Output the (x, y) coordinate of the center of the cell containing the given text.  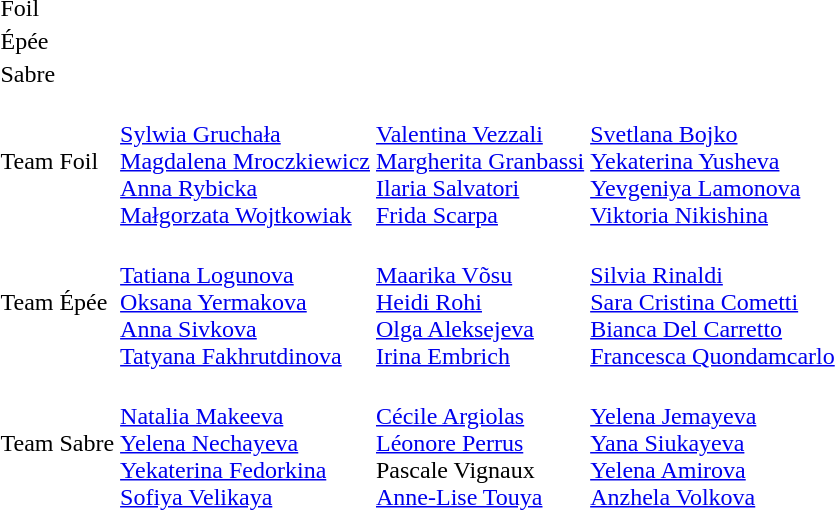
Sylwia GruchałaMagdalena MroczkiewiczAnna RybickaMałgorzata Wojtkowiak (246, 161)
Valentina VezzaliMargherita GranbassiIlaria SalvatoriFrida Scarpa (480, 161)
Tatiana LogunovaOksana YermakovaAnna SivkovaTatyana Fakhrutdinova (246, 302)
Maarika VõsuHeidi RohiOlga AleksejevaIrina Embrich (480, 302)
